Pinpoint the cell where the given text exists, returning its [x, y] midpoint coordinate. 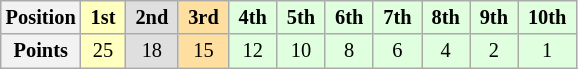
10th [547, 17]
8 [349, 51]
6 [397, 51]
15 [203, 51]
9th [494, 17]
4 [446, 51]
25 [104, 51]
2nd [152, 17]
4th [253, 17]
6th [349, 17]
2 [494, 51]
1 [547, 51]
5th [301, 17]
3rd [203, 17]
7th [397, 17]
8th [446, 17]
10 [301, 51]
Points [41, 51]
1st [104, 17]
Position [41, 17]
12 [253, 51]
18 [152, 51]
